Detect which cell encompasses the target text, then output its [X, Y] center coordinate. 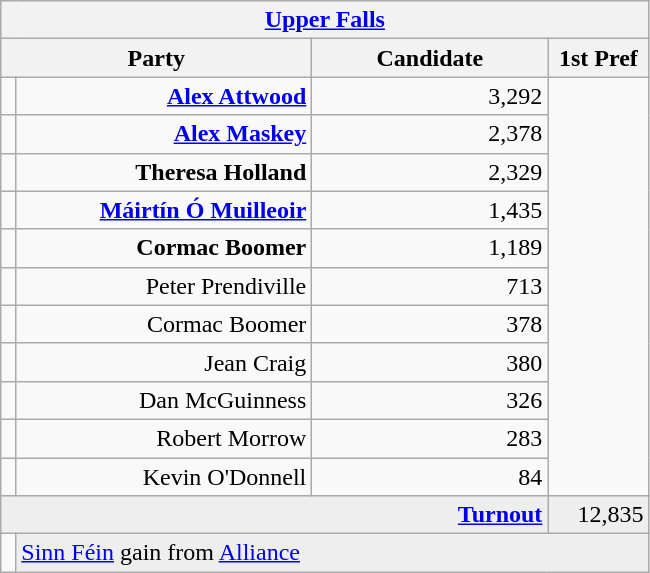
326 [430, 400]
Alex Attwood [164, 96]
84 [430, 477]
2,378 [430, 134]
12,835 [598, 515]
Peter Prendiville [164, 286]
283 [430, 438]
Candidate [430, 58]
Máirtín Ó Muilleoir [164, 210]
3,292 [430, 96]
Party [156, 58]
Robert Morrow [164, 438]
380 [430, 362]
2,329 [430, 172]
Jean Craig [164, 362]
Turnout [274, 515]
Kevin O'Donnell [164, 477]
Sinn Féin gain from Alliance [332, 553]
1st Pref [598, 58]
713 [430, 286]
1,435 [430, 210]
1,189 [430, 248]
Dan McGuinness [164, 400]
378 [430, 324]
Alex Maskey [164, 134]
Upper Falls [325, 20]
Theresa Holland [164, 172]
